Locate the cell with the specified text and output its [x, y] center coordinate. 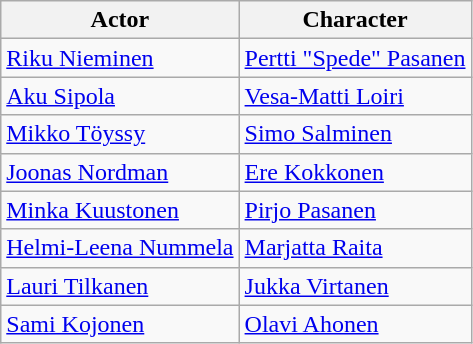
Aku Sipola [120, 96]
Simo Salminen [355, 134]
Joonas Nordman [120, 172]
Pertti "Spede" Pasanen [355, 58]
Lauri Tilkanen [120, 286]
Ere Kokkonen [355, 172]
Riku Nieminen [120, 58]
Marjatta Raita [355, 248]
Sami Kojonen [120, 324]
Character [355, 20]
Jukka Virtanen [355, 286]
Mikko Töyssy [120, 134]
Actor [120, 20]
Pirjo Pasanen [355, 210]
Olavi Ahonen [355, 324]
Minka Kuustonen [120, 210]
Helmi-Leena Nummela [120, 248]
Vesa-Matti Loiri [355, 96]
